Output the [x, y] coordinate of the center of the cell containing the given text.  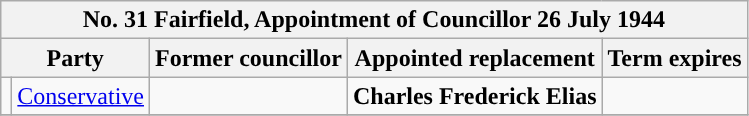
Appointed replacement [474, 58]
Term expires [674, 58]
Party [76, 58]
Former councillor [249, 58]
No. 31 Fairfield, Appointment of Councillor 26 July 1944 [374, 20]
Charles Frederick Elias [474, 96]
Conservative [81, 96]
